Extract the [x, y] coordinate from the center of the cell holding the provided text.  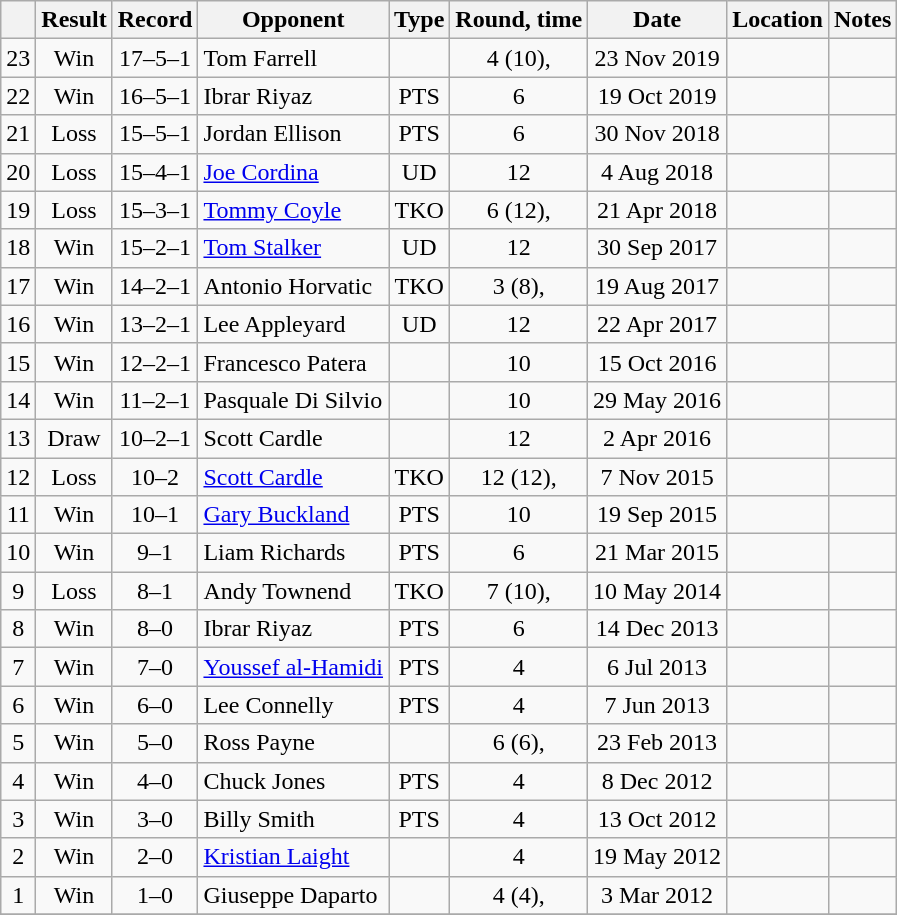
19 May 2012 [658, 857]
7–0 [155, 667]
15 Oct 2016 [658, 362]
13 [18, 438]
Francesco Patera [294, 362]
6 (6), [519, 743]
17–5–1 [155, 58]
30 Nov 2018 [658, 134]
11–2–1 [155, 400]
Joe Cordina [294, 172]
15 [18, 362]
2 Apr 2016 [658, 438]
3 [18, 819]
6 Jul 2013 [658, 667]
Date [658, 20]
Giuseppe Daparto [294, 895]
19 Sep 2015 [658, 515]
Liam Richards [294, 553]
23 Nov 2019 [658, 58]
3 Mar 2012 [658, 895]
Location [778, 20]
15–3–1 [155, 210]
15–5–1 [155, 134]
Jordan Ellison [294, 134]
Lee Appleyard [294, 324]
Tom Stalker [294, 248]
16–5–1 [155, 96]
4–0 [155, 781]
5 [18, 743]
Record [155, 20]
9–1 [155, 553]
29 May 2016 [658, 400]
13–2–1 [155, 324]
10 May 2014 [658, 591]
Antonio Horvatic [294, 286]
19 Oct 2019 [658, 96]
19 Aug 2017 [658, 286]
12–2–1 [155, 362]
Ross Payne [294, 743]
Round, time [519, 20]
7 Nov 2015 [658, 477]
13 Oct 2012 [658, 819]
21 Mar 2015 [658, 553]
21 Apr 2018 [658, 210]
2 [18, 857]
23 [18, 58]
Opponent [294, 20]
15–4–1 [155, 172]
Andy Townend [294, 591]
Notes [862, 20]
23 Feb 2013 [658, 743]
3–0 [155, 819]
14 [18, 400]
4 Aug 2018 [658, 172]
14–2–1 [155, 286]
7 (10), [519, 591]
Kristian Laight [294, 857]
9 [18, 591]
4 (4), [519, 895]
17 [18, 286]
15–2–1 [155, 248]
8–1 [155, 591]
5–0 [155, 743]
16 [18, 324]
19 [18, 210]
20 [18, 172]
8–0 [155, 629]
1–0 [155, 895]
Chuck Jones [294, 781]
Gary Buckland [294, 515]
Pasquale Di Silvio [294, 400]
30 Sep 2017 [658, 248]
18 [18, 248]
2–0 [155, 857]
Lee Connelly [294, 705]
6 (12), [519, 210]
10–2 [155, 477]
21 [18, 134]
7 Jun 2013 [658, 705]
10–1 [155, 515]
14 Dec 2013 [658, 629]
8 [18, 629]
3 (8), [519, 286]
7 [18, 667]
Tommy Coyle [294, 210]
22 Apr 2017 [658, 324]
Draw [74, 438]
22 [18, 96]
Billy Smith [294, 819]
Tom Farrell [294, 58]
10–2–1 [155, 438]
1 [18, 895]
8 Dec 2012 [658, 781]
11 [18, 515]
6–0 [155, 705]
Youssef al-Hamidi [294, 667]
12 (12), [519, 477]
Type [420, 20]
Result [74, 20]
4 (10), [519, 58]
